Pinpoint the cell where the given text exists, returning its [X, Y] midpoint coordinate. 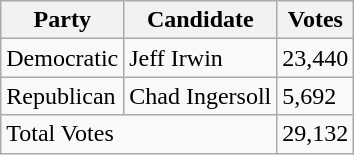
29,132 [316, 134]
Party [62, 20]
Candidate [200, 20]
Democratic [62, 58]
Chad Ingersoll [200, 96]
23,440 [316, 58]
Votes [316, 20]
Republican [62, 96]
5,692 [316, 96]
Total Votes [139, 134]
Jeff Irwin [200, 58]
